Determine the [X, Y] coordinate at the center of the cell enclosing the given text.  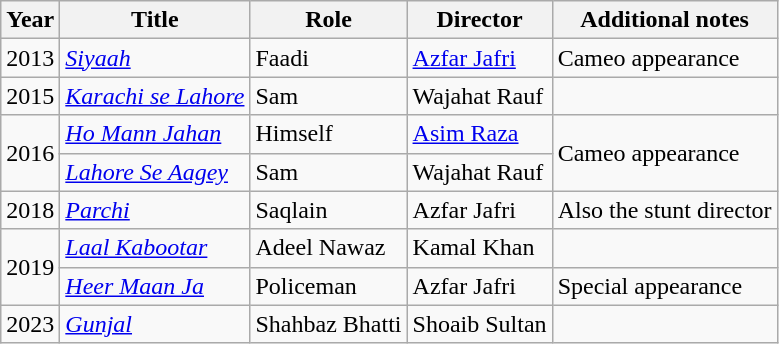
2013 [30, 58]
Karachi se Lahore [155, 96]
Kamal Khan [480, 248]
Shahbaz Bhatti [328, 324]
Laal Kabootar [155, 248]
Special appearance [664, 286]
Additional notes [664, 20]
Asim Raza [480, 134]
Director [480, 20]
Year [30, 20]
Policeman [328, 286]
Lahore Se Aagey [155, 172]
Gunjal [155, 324]
2015 [30, 96]
Faadi [328, 58]
Saqlain [328, 210]
Shoaib Sultan [480, 324]
Himself [328, 134]
Adeel Nawaz [328, 248]
2018 [30, 210]
Role [328, 20]
Parchi [155, 210]
Ho Mann Jahan [155, 134]
Siyaah [155, 58]
Title [155, 20]
Heer Maan Ja [155, 286]
Also the stunt director [664, 210]
2023 [30, 324]
2016 [30, 153]
2019 [30, 267]
